Locate the cell with the specified text and output its (x, y) center coordinate. 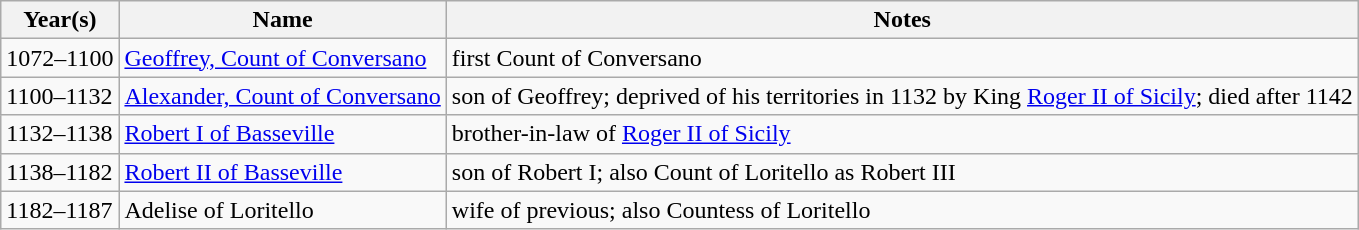
1132–1138 (60, 134)
son of Robert I; also Count of Loritello as Robert III (902, 172)
Adelise of Loritello (282, 210)
Alexander, Count of Conversano (282, 96)
1182–1187 (60, 210)
brother-in-law of Roger II of Sicily (902, 134)
1100–1132 (60, 96)
son of Geoffrey; deprived of his territories in 1132 by King Roger II of Sicily; died after 1142 (902, 96)
Year(s) (60, 20)
wife of previous; also Countess of Loritello (902, 210)
first Count of Conversano (902, 58)
Geoffrey, Count of Conversano (282, 58)
1072–1100 (60, 58)
1138–1182 (60, 172)
Robert I of Basseville (282, 134)
Notes (902, 20)
Robert II of Basseville (282, 172)
Name (282, 20)
